Find where the given text appears and provide that cell's center as (X, Y) coordinate. 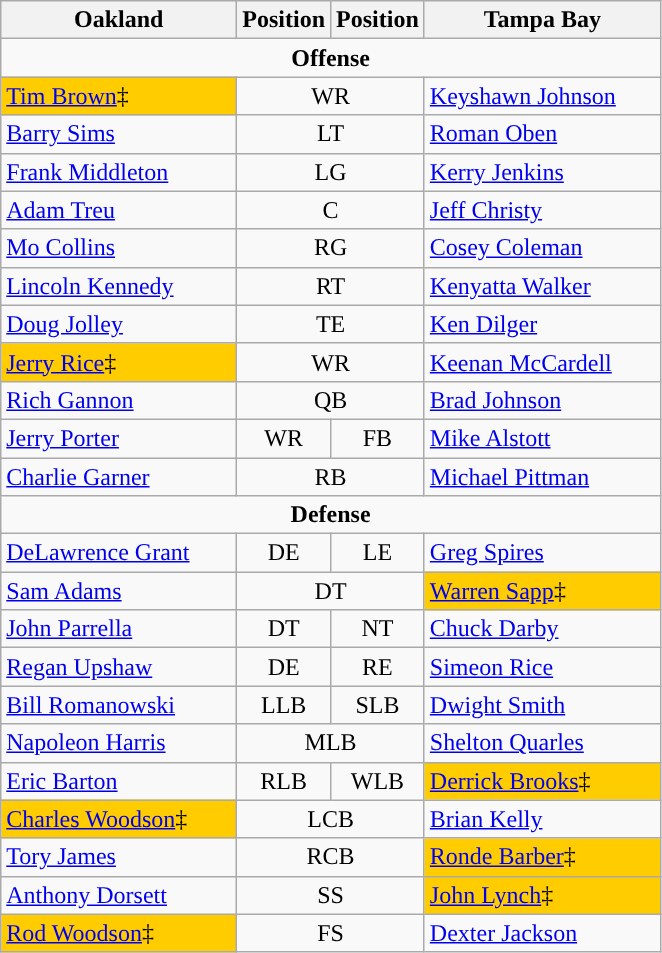
LT (331, 134)
RE (378, 667)
FS (331, 933)
Roman Oben (542, 134)
Jeff Christy (542, 210)
Greg Spires (542, 553)
Ronde Barber‡ (542, 857)
Lincoln Kennedy (119, 286)
Defense (331, 515)
Ken Dilger (542, 324)
Brian Kelly (542, 819)
Barry Sims (119, 134)
Derrick Brooks‡ (542, 781)
Kenyatta Walker (542, 286)
Anthony Dorsett (119, 895)
Eric Barton (119, 781)
Warren Sapp‡ (542, 591)
Cosey Coleman (542, 248)
DeLawrence Grant (119, 553)
Kerry Jenkins (542, 172)
Frank Middleton (119, 172)
Tim Brown‡ (119, 96)
NT (378, 629)
Tory James (119, 857)
Keenan McCardell (542, 362)
MLB (331, 743)
Jerry Porter (119, 438)
Chuck Darby (542, 629)
TE (331, 324)
Dwight Smith (542, 705)
John Parrella (119, 629)
Keyshawn Johnson (542, 96)
Michael Pittman (542, 477)
Simeon Rice (542, 667)
SS (331, 895)
Oakland (119, 20)
Rich Gannon (119, 400)
LCB (331, 819)
Regan Upshaw (119, 667)
RT (331, 286)
Charles Woodson‡ (119, 819)
Napoleon Harris (119, 743)
RLB (284, 781)
Mike Alstott (542, 438)
Sam Adams (119, 591)
C (331, 210)
FB (378, 438)
Shelton Quarles (542, 743)
RB (331, 477)
WLB (378, 781)
Tampa Bay (542, 20)
Rod Woodson‡ (119, 933)
Charlie Garner (119, 477)
RG (331, 248)
RCB (331, 857)
Adam Treu (119, 210)
Doug Jolley (119, 324)
Jerry Rice‡ (119, 362)
Offense (331, 58)
LG (331, 172)
Bill Romanowski (119, 705)
Dexter Jackson (542, 933)
Mo Collins (119, 248)
John Lynch‡ (542, 895)
Brad Johnson (542, 400)
QB (331, 400)
LLB (284, 705)
LE (378, 553)
SLB (378, 705)
